From the cell containing the given text, extract its center point as [X, Y] coordinate. 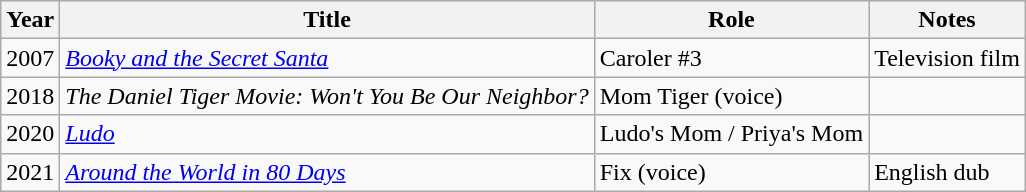
English dub [948, 172]
Television film [948, 58]
Title [327, 20]
Year [30, 20]
2007 [30, 58]
Fix (voice) [731, 172]
Booky and the Secret Santa [327, 58]
2021 [30, 172]
2018 [30, 96]
Ludo [327, 134]
Role [731, 20]
Caroler #3 [731, 58]
Mom Tiger (voice) [731, 96]
Notes [948, 20]
The Daniel Tiger Movie: Won't You Be Our Neighbor? [327, 96]
2020 [30, 134]
Around the World in 80 Days [327, 172]
Ludo's Mom / Priya's Mom [731, 134]
